Determine the [x, y] coordinate at the center of the cell enclosing the given text.  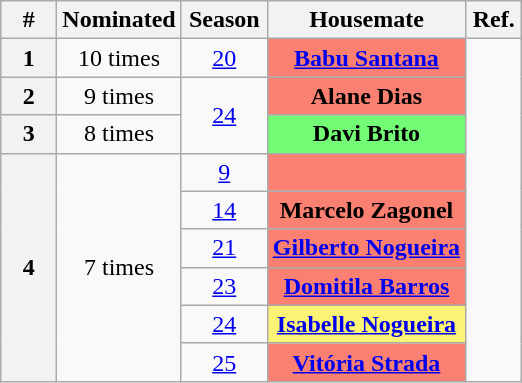
Season [224, 20]
14 [224, 210]
9 [224, 172]
Ref. [494, 20]
2 [29, 96]
Davi Brito [366, 134]
3 [29, 134]
Nominated [119, 20]
21 [224, 248]
Housemate [366, 20]
9 times [119, 96]
Vitória Strada [366, 362]
# [29, 20]
Gilberto Nogueira [366, 248]
Domitila Barros [366, 286]
Isabelle Nogueira [366, 324]
8 times [119, 134]
4 [29, 267]
25 [224, 362]
10 times [119, 58]
20 [224, 58]
Alane Dias [366, 96]
7 times [119, 267]
23 [224, 286]
Babu Santana [366, 58]
Marcelo Zagonel [366, 210]
1 [29, 58]
